Identify which cell holds the provided text, then report its (X, Y) central coordinate. 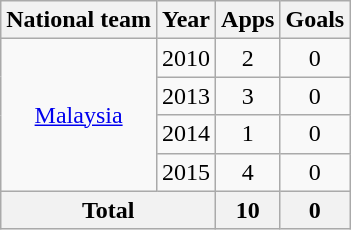
1 (248, 134)
Malaysia (79, 115)
10 (248, 210)
2 (248, 58)
Apps (248, 20)
2015 (186, 172)
2010 (186, 58)
2013 (186, 96)
Year (186, 20)
Goals (315, 20)
3 (248, 96)
National team (79, 20)
2014 (186, 134)
Total (108, 210)
4 (248, 172)
